Determine the [x, y] coordinate at the center of the cell enclosing the given text.  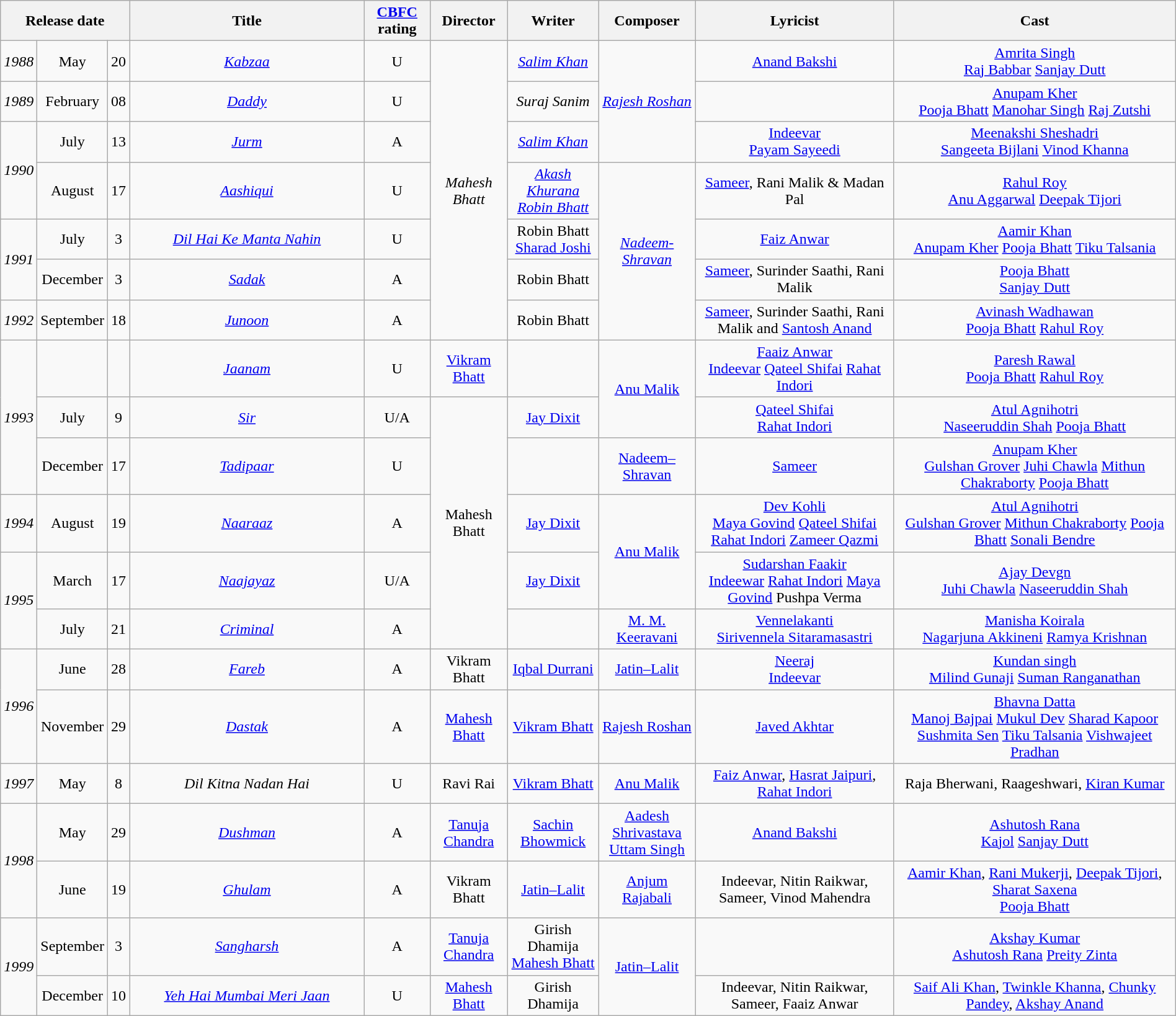
1991 [19, 259]
Faiz Anwar, Hasrat Jaipuri, Rahat Indori [795, 784]
Indeevar, Nitin Raikwar, Sameer, Faaiz Anwar [795, 995]
Dastak [247, 727]
Rahul RoyAnu Aggarwal Deepak Tijori [1035, 190]
M. M. Keeravani [647, 629]
1990 [19, 170]
IndeevarPayam Sayeedi [795, 141]
Aamir KhanAnupam Kher Pooja Bhatt Tiku Talsania [1035, 239]
Writer [553, 21]
Aadesh ShrivastavaUttam Singh [647, 832]
Indeevar, Nitin Raikwar, Sameer, Vinod Mahendra [795, 889]
Composer [647, 21]
Suraj Sanim [553, 102]
20 [119, 61]
Jurm [247, 141]
10 [119, 995]
Girish DhamijaMahesh Bhatt [553, 947]
Fareb [247, 670]
1992 [19, 320]
Saif Ali Khan, Twinkle Khanna, Chunky Pandey, Akshay Anand [1035, 995]
Raja Bherwani, Raageshwari, Kiran Kumar [1035, 784]
Girish Dhamija [553, 995]
Meenakshi SheshadriSangeeta Bijlani Vinod Khanna [1035, 141]
Akshay KumarAshutosh Rana Preity Zinta [1035, 947]
Title [247, 21]
Sameer, Surinder Saathi, Rani Malik and Santosh Anand [795, 320]
CBFC rating [397, 21]
Ashutosh RanaKajol Sanjay Dutt [1035, 832]
1998 [19, 861]
9 [119, 417]
21 [119, 629]
Daddy [247, 102]
Ghulam [247, 889]
1989 [19, 102]
Ajay DevgnJuhi Chawla Naseeruddin Shah [1035, 581]
Paresh RawalPooja Bhatt Rahul Roy [1035, 368]
Aamir Khan, Rani Mukerji, Deepak Tijori, Sharat SaxenaPooja Bhatt [1035, 889]
Pooja BhattSanjay Dutt [1035, 279]
Ravi Rai [469, 784]
Atul AgnihotriGulshan Grover Mithun Chakraborty Pooja Bhatt Sonali Bendre [1035, 523]
28 [119, 670]
Sameer, Surinder Saathi, Rani Malik [795, 279]
08 [119, 102]
Sir [247, 417]
Sameer [795, 466]
1997 [19, 784]
Iqbal Durrani [553, 670]
Javed Akhtar [795, 727]
18 [119, 320]
Sudarshan FaakirIndeewar Rahat Indori Maya Govind Pushpa Verma [795, 581]
Anupam KherGulshan Grover Juhi Chawla Mithun Chakraborty Pooja Bhatt [1035, 466]
Junoon [247, 320]
Naaraaz [247, 523]
Dushman [247, 832]
Robin BhattSharad Joshi [553, 239]
Dil Hai Ke Manta Nahin [247, 239]
1996 [19, 706]
Kundan singhMilind Gunaji Suman Ranganathan [1035, 670]
Qateel ShifaiRahat Indori [795, 417]
Avinash WadhawanPooja Bhatt Rahul Roy [1035, 320]
Nadeem-Shravan [647, 251]
Faaiz AnwarIndeevar Qateel Shifai Rahat Indori [795, 368]
Akash KhuranaRobin Bhatt [553, 190]
Dil Kitna Nadan Hai [247, 784]
Sangharsh [247, 947]
Amrita SinghRaj Babbar Sanjay Dutt [1035, 61]
1993 [19, 417]
Sameer, Rani Malik & Madan Pal [795, 190]
Dev KohliMaya Govind Qateel Shifai Rahat Indori Zameer Qazmi [795, 523]
Release date [65, 21]
Yeh Hai Mumbai Meri Jaan [247, 995]
February [73, 102]
Sadak [247, 279]
8 [119, 784]
Director [469, 21]
Kabzaa [247, 61]
Tadipaar [247, 466]
1988 [19, 61]
Aashiqui [247, 190]
Faiz Anwar [795, 239]
November [73, 727]
Anupam KherPooja Bhatt Manohar Singh Raj Zutshi [1035, 102]
VennelakantiSirivennela Sitaramasastri [795, 629]
1999 [19, 966]
Manisha KoiralaNagarjuna Akkineni Ramya Krishnan [1035, 629]
Naajayaz [247, 581]
Sachin Bhowmick [553, 832]
Anjum Rajabali [647, 889]
Jaanam [247, 368]
1994 [19, 523]
Criminal [247, 629]
Bhavna DattaManoj Bajpai Mukul Dev Sharad Kapoor Sushmita Sen Tiku Talsania Vishwajeet Pradhan [1035, 727]
1995 [19, 600]
NeerajIndeevar [795, 670]
Cast [1035, 21]
13 [119, 141]
March [73, 581]
Atul AgnihotriNaseeruddin Shah Pooja Bhatt [1035, 417]
Nadeem–Shravan [647, 466]
Lyricist [795, 21]
